Capture the cell that displays the provided text and extract its [X, Y] central coordinate. 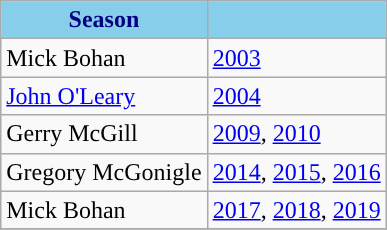
Gregory McGonigle [104, 172]
Season [104, 20]
2014, 2015, 2016 [296, 172]
John O'Leary [104, 96]
2003 [296, 58]
2009, 2010 [296, 134]
Gerry McGill [104, 134]
2004 [296, 96]
2017, 2018, 2019 [296, 210]
